Return the (x, y) coordinate for the center point of the cell that contains the specified text.  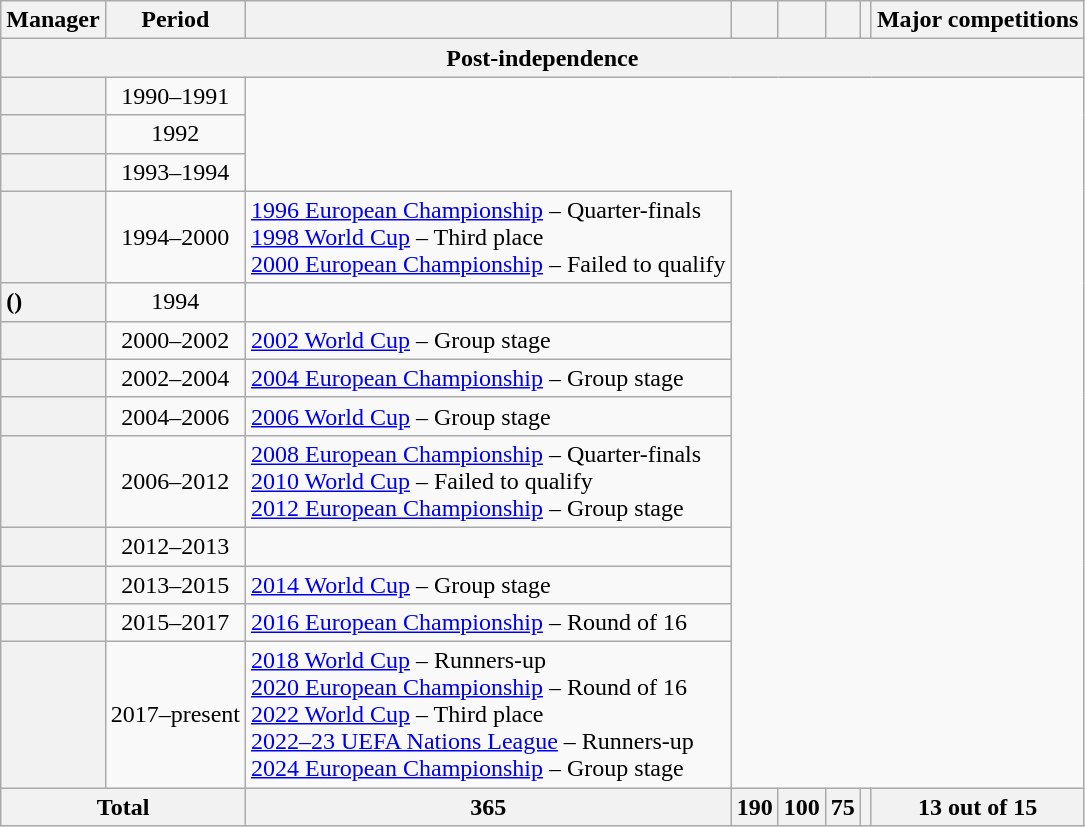
75 (842, 807)
2017–present (175, 715)
1993–1994 (175, 172)
Major competitions (978, 20)
2002 World Cup – Group stage (488, 340)
2002–2004 (175, 378)
2013–2015 (175, 585)
1994 (175, 302)
2008 European Championship – Quarter-finals 2010 World Cup – Failed to qualify 2012 European Championship – Group stage (488, 481)
Post-independence (542, 58)
1996 European Championship – Quarter-finals 1998 World Cup – Third place 2000 European Championship – Failed to qualify (488, 237)
2006–2012 (175, 481)
2006 World Cup – Group stage (488, 416)
2000–2002 (175, 340)
Total (124, 807)
2012–2013 (175, 546)
100 (802, 807)
1990–1991 (175, 96)
Period (175, 20)
Manager (53, 20)
1992 (175, 134)
2004–2006 (175, 416)
365 (488, 807)
2014 World Cup – Group stage (488, 585)
() (53, 302)
190 (754, 807)
2015–2017 (175, 623)
1994–2000 (175, 237)
2004 European Championship – Group stage (488, 378)
13 out of 15 (978, 807)
2016 European Championship – Round of 16 (488, 623)
